Provide the (x, y) coordinate of the cell's center where the given text is located.  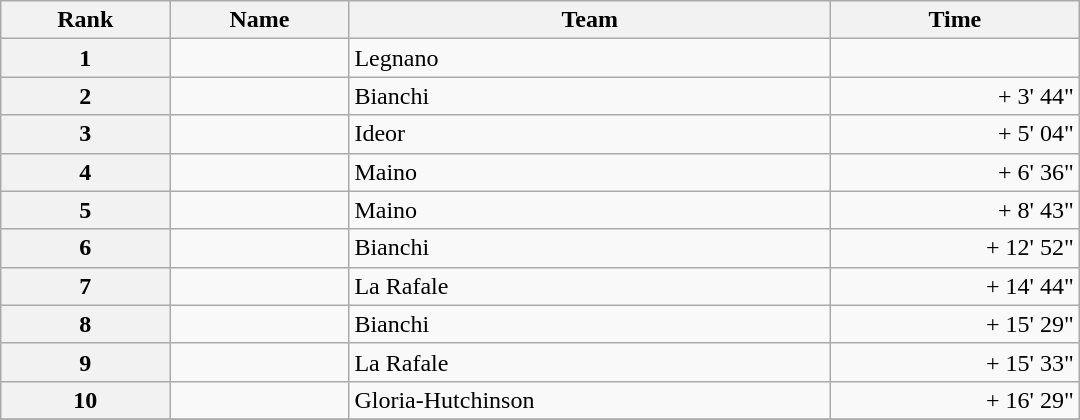
2 (86, 96)
+ 15' 33" (954, 362)
Gloria-Hutchinson (590, 400)
7 (86, 286)
+ 8' 43" (954, 210)
10 (86, 400)
Time (954, 20)
Legnano (590, 58)
6 (86, 248)
Team (590, 20)
9 (86, 362)
+ 6' 36" (954, 172)
1 (86, 58)
8 (86, 324)
3 (86, 134)
+ 15' 29" (954, 324)
+ 5' 04" (954, 134)
Ideor (590, 134)
Name (260, 20)
+ 3' 44" (954, 96)
+ 12' 52" (954, 248)
Rank (86, 20)
+ 14' 44" (954, 286)
4 (86, 172)
+ 16' 29" (954, 400)
5 (86, 210)
